Determine the [x, y] coordinate at the center of the cell enclosing the given text.  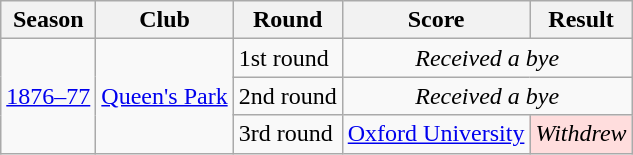
Result [581, 20]
1st round [288, 58]
1876–77 [48, 96]
Season [48, 20]
Club [164, 20]
2nd round [288, 96]
Oxford University [436, 134]
Withdrew [581, 134]
Round [288, 20]
Score [436, 20]
Queen's Park [164, 96]
3rd round [288, 134]
